For the text-containing cell, return its midpoint in [X, Y] coordinate format. 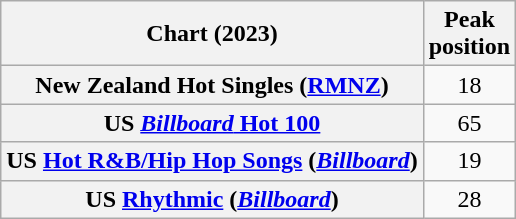
US Billboard Hot 100 [212, 123]
New Zealand Hot Singles (RMNZ) [212, 85]
65 [469, 123]
Chart (2023) [212, 34]
US Hot R&B/Hip Hop Songs (Billboard) [212, 161]
28 [469, 199]
18 [469, 85]
US Rhythmic (Billboard) [212, 199]
19 [469, 161]
Peakposition [469, 34]
